Output the (x, y) coordinate of the center of the cell containing the given text.  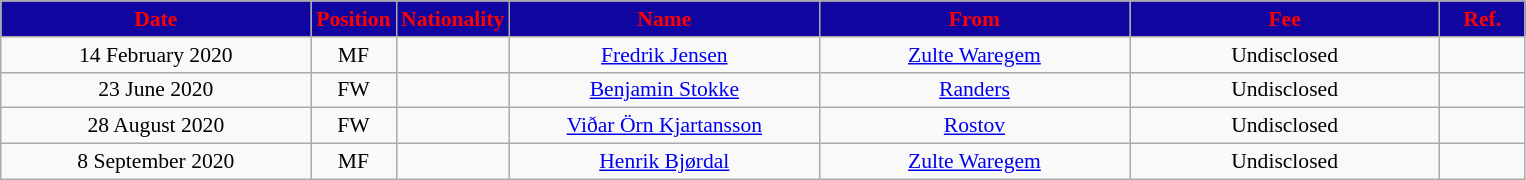
14 February 2020 (156, 55)
From (974, 19)
23 June 2020 (156, 90)
Name (664, 19)
Nationality (452, 19)
Ref. (1482, 19)
Rostov (974, 126)
28 August 2020 (156, 126)
Randers (974, 90)
Henrik Bjørdal (664, 162)
Date (156, 19)
Viðar Örn Kjartansson (664, 126)
Position (354, 19)
Fee (1285, 19)
Benjamin Stokke (664, 90)
Fredrik Jensen (664, 55)
8 September 2020 (156, 162)
